Identify which cell holds the provided text, then report its (x, y) central coordinate. 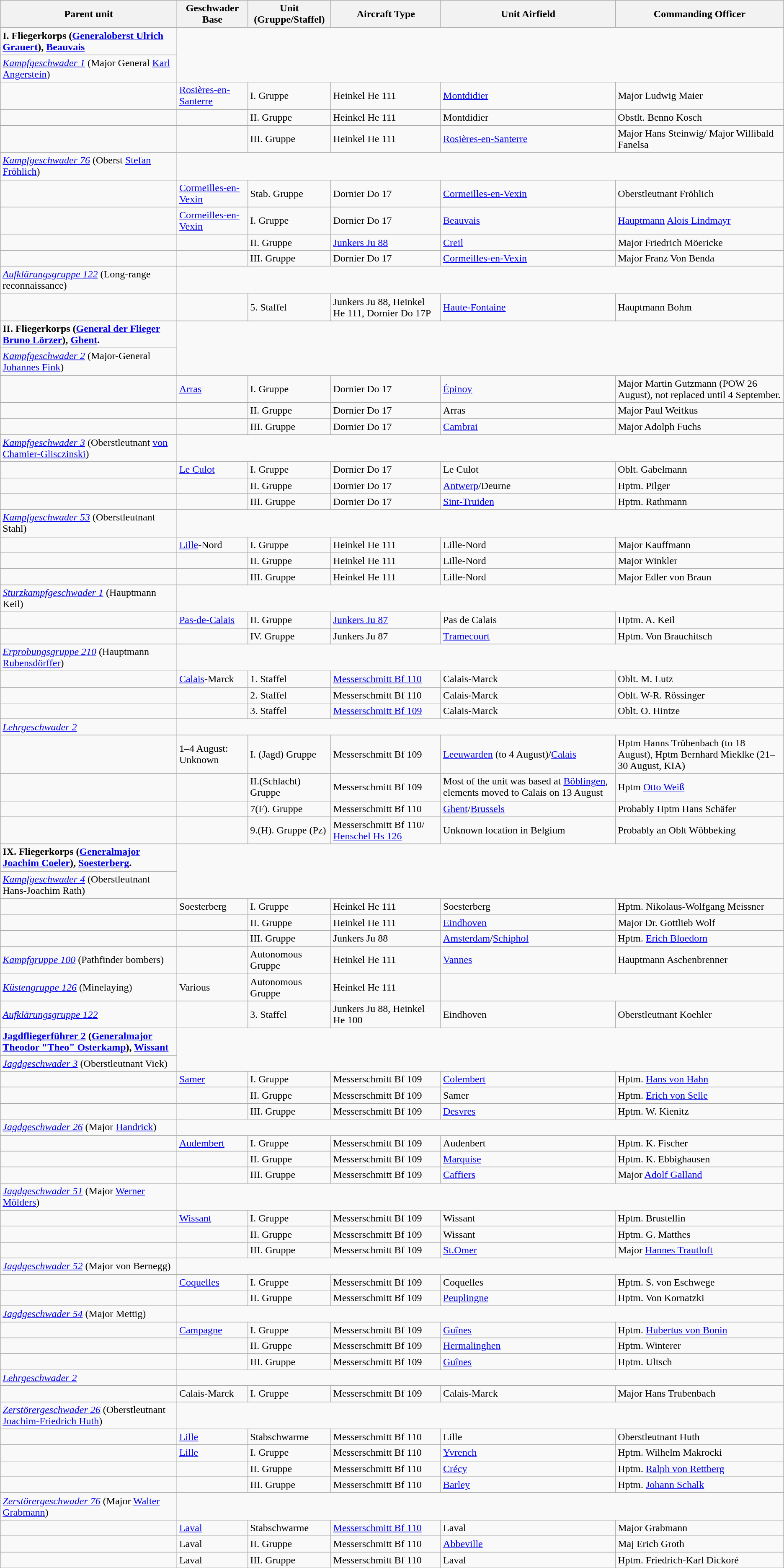
2. Staffel (289, 695)
Major Winkler (700, 561)
Hptm. Ultsch (700, 1362)
7(F). Gruppe (289, 809)
Probably Hptm Hans Schäfer (700, 809)
1–4 August: Unknown (212, 754)
IV. Gruppe (289, 636)
Leeuwarden (to 4 August)/Calais (529, 754)
Aufklärungsgruppe 122 (89, 1015)
Küstengruppe 126 (Minelaying) (89, 987)
Major Kauffmann (700, 545)
Kampfgruppe 100 (Pathfinder bombers) (89, 960)
Kampfgeschwader 2 (Major-General Johannes Fink) (89, 362)
Épinoy (529, 389)
Major Friedrich Möericke (700, 242)
9.(H). Gruppe (Pz) (289, 831)
Most of the unit was based at Böblingen, elements moved to Calais on 13 August (529, 787)
Geschwader Base (212, 14)
Amsterdam/Schiphol (529, 938)
Major Martin Gutzmann (POW 26 August), not replaced until 4 September. (700, 389)
Jagdgeschwader 26 (Major Handrick) (89, 1127)
Kampfgeschwader 1 (Major General Karl Angerstein) (89, 69)
Major Adolph Fuchs (700, 427)
Major Franz Von Benda (700, 258)
Tramecourt (529, 636)
Oberstleutnant Fröhlich (700, 194)
Major Edler von Braun (700, 577)
Probably an Oblt Wöbbeking (700, 831)
Hptm. Winterer (700, 1346)
Kampfgeschwader 4 (Oberstleutnant Hans-Joachim Rath) (89, 885)
Audembert (212, 1143)
Antwerp/Deurne (529, 486)
Peuplingne (529, 1298)
Hptm. Erich von Selle (700, 1095)
Junkers Ju 88, Heinkel He 100 (386, 1015)
Oberstleutnant Huth (700, 1437)
Jagdgeschwader 54 (Major Mettig) (89, 1314)
Hptm. Rathmann (700, 502)
Maj Erich Groth (700, 1544)
Messerschmitt Bf 110/ Henschel Hs 126 (386, 831)
Haute-Fontaine (529, 307)
Oblt. O. Hintze (700, 711)
Unknown location in Belgium (529, 831)
Hptm. Hubertus von Bonin (700, 1330)
1. Staffel (289, 679)
II.(Schlacht) Gruppe (289, 787)
Major Grabmann (700, 1528)
Campagne (212, 1330)
Oblt. Gabelmann (700, 470)
Hptm. Pilger (700, 486)
Abbeville (529, 1544)
Hptm. Nikolaus-Wolfgang Meissner (700, 906)
Kampfgeschwader 76 (Oberst Stefan Fröhlich) (89, 166)
Hptm. W. Kienitz (700, 1111)
Beauvais (529, 220)
Crécy (529, 1469)
IX. Fliegerkorps (Generalmajor Joachim Coeler), Soesterberg. (89, 857)
Major Paul Weitkus (700, 411)
Jagdfliegerführer 2 (Generalmajor Theodor "Theo" Osterkamp), Wissant (89, 1042)
Zerstörergeschwader 76 (Major Walter Grabmann) (89, 1506)
Unit Airfield (529, 14)
Commanding Officer (700, 14)
Aufklärungsgruppe 122 (Long-range reconnaissance) (89, 280)
Jagdgeschwader 3 (Oberstleutnant Viek) (89, 1063)
Major Hannes Trautloft (700, 1250)
Hptm. G. Matthes (700, 1234)
Caffiers (529, 1175)
Hptm Otto Weiß (700, 787)
Hermalinghen (529, 1346)
Hptm. Von Kornatzki (700, 1298)
St.Omer (529, 1250)
Aircraft Type (386, 14)
II. Fliegerkorps (General der Flieger Bruno Lörzer), Ghent. (89, 334)
Creil (529, 242)
Barley (529, 1485)
Major Ludwig Maier (700, 96)
Stab. Gruppe (289, 194)
Hptm. S. von Eschwege (700, 1282)
Obstlt. Benno Kosch (700, 117)
Kampfgeschwader 3 (Oberstleutnant von Chamier-Glisczinski) (89, 448)
Oberstleutnant Koehler (700, 1015)
Hptm. K. Ebbighausen (700, 1159)
Hptm Hanns Trübenbach (to 18 August), Hptm Bernhard Mieklke (21–30 August, KIA) (700, 754)
5. Staffel (289, 307)
Jagdgeschwader 52 (Major von Bernegg) (89, 1266)
Junkers Ju 88, Heinkel He 111, Dornier Do 17P (386, 307)
Oblt. W-R. Rössinger (700, 695)
Hptm. Wilhelm Makrocki (700, 1453)
Sint-Truiden (529, 502)
Hptm. Brustellin (700, 1218)
Vannes (529, 960)
Marquise (529, 1159)
Jagdgeschwader 51 (Major Werner Mölders) (89, 1197)
Hptm. A. Keil (700, 620)
Pas-de-Calais (212, 620)
Audenbert (529, 1143)
Hptm. Hans von Hahn (700, 1079)
Major Adolf Galland (700, 1175)
I. (Jagd) Gruppe (289, 754)
Yvrench (529, 1453)
Various (212, 987)
Hptm. Erich Bloedorn (700, 938)
Ghent/Brussels (529, 809)
Hptm. Johann Schalk (700, 1485)
I. Fliegerkorps (Generaloberst Ulrich Grauert), Beauvais (89, 41)
Unit (Gruppe/Staffel) (289, 14)
Major Dr. Gottlieb Wolf (700, 922)
Hptm. Friedrich-Karl Dickoré (700, 1560)
Hptm. Ralph von Rettberg (700, 1469)
Zerstörergeschwader 26 (Oberstleutnant Joachim-Friedrich Huth) (89, 1415)
Major Hans Trubenbach (700, 1394)
Erprobungsgruppe 210 (Hauptmann Rubensdörffer) (89, 658)
Colembert (529, 1079)
Hptm. Von Brauchitsch (700, 636)
Desvres (529, 1111)
Parent unit (89, 14)
Major Hans Steinwig/ Major Willibald Fanelsa (700, 139)
Oblt. M. Lutz (700, 679)
Hauptmann Alois Lindmayr (700, 220)
Cambrai (529, 427)
Hauptmann Aschenbrenner (700, 960)
Hptm. K. Fischer (700, 1143)
Kampfgeschwader 53 (Oberstleutnant Stahl) (89, 523)
Hauptmann Bohm (700, 307)
Sturzkampfgeschwader 1 (Hauptmann Keil) (89, 598)
Pas de Calais (529, 620)
